Provide the (x, y) coordinate of the cell's center where the given text is located.  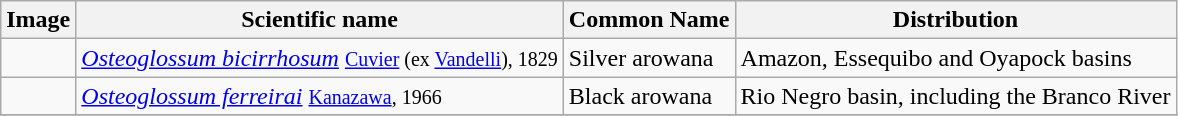
Silver arowana (649, 58)
Image (38, 20)
Osteoglossum bicirrhosum Cuvier (ex Vandelli), 1829 (320, 58)
Amazon, Essequibo and Oyapock basins (956, 58)
Black arowana (649, 96)
Osteoglossum ferreirai Kanazawa, 1966 (320, 96)
Scientific name (320, 20)
Distribution (956, 20)
Common Name (649, 20)
Rio Negro basin, including the Branco River (956, 96)
